From the cell containing the given text, extract its center point as [X, Y] coordinate. 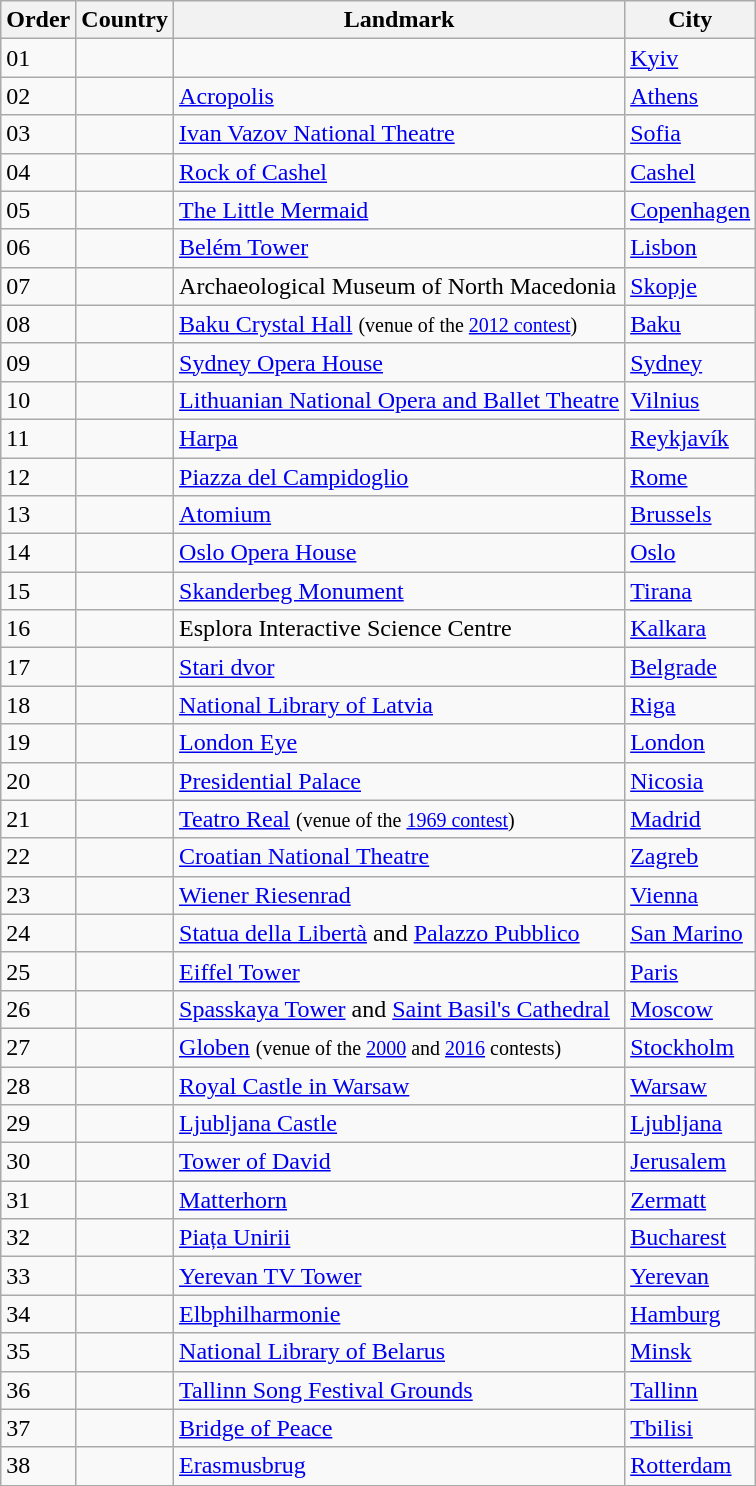
Eiffel Tower [400, 971]
Stockholm [690, 1047]
Yerevan TV Tower [400, 1276]
Belgrade [690, 667]
Bridge of Peace [400, 1428]
Baku Crystal Hall (venue of the 2012 contest) [400, 324]
08 [38, 324]
30 [38, 1162]
Croatian National Theatre [400, 857]
22 [38, 857]
Sydney [690, 362]
Atomium [400, 515]
Rome [690, 477]
14 [38, 553]
Erasmusbrug [400, 1466]
Vilnius [690, 400]
Teatro Real (venue of the 1969 contest) [400, 819]
11 [38, 438]
Archaeological Museum of North Macedonia [400, 286]
Tallinn Song Festival Grounds [400, 1390]
Sofia [690, 134]
12 [38, 477]
10 [38, 400]
23 [38, 895]
San Marino [690, 933]
38 [38, 1466]
The Little Mermaid [400, 210]
Nicosia [690, 781]
Tower of David [400, 1162]
13 [38, 515]
Ljubljana Castle [400, 1124]
Paris [690, 971]
National Library of Belarus [400, 1352]
Vienna [690, 895]
Order [38, 20]
Yerevan [690, 1276]
Oslo Opera House [400, 553]
Piața Unirii [400, 1238]
Riga [690, 705]
Belém Tower [400, 248]
Jerusalem [690, 1162]
07 [38, 286]
26 [38, 1009]
32 [38, 1238]
15 [38, 591]
Warsaw [690, 1085]
Hamburg [690, 1314]
37 [38, 1428]
Athens [690, 96]
Esplora Interactive Science Centre [400, 629]
City [690, 20]
Lithuanian National Opera and Ballet Theatre [400, 400]
Madrid [690, 819]
Harpa [400, 438]
Globen (venue of the 2000 and 2016 contests) [400, 1047]
18 [38, 705]
Presidential Palace [400, 781]
Royal Castle in Warsaw [400, 1085]
Elbphilharmonie [400, 1314]
05 [38, 210]
Piazza del Campidoglio [400, 477]
Stari dvor [400, 667]
Oslo [690, 553]
09 [38, 362]
19 [38, 743]
06 [38, 248]
Country [125, 20]
National Library of Latvia [400, 705]
Spasskaya Tower and Saint Basil's Cathedral [400, 1009]
Rock of Cashel [400, 172]
Ivan Vazov National Theatre [400, 134]
Cashel [690, 172]
Skanderbeg Monument [400, 591]
Rotterdam [690, 1466]
Zagreb [690, 857]
28 [38, 1085]
Lisbon [690, 248]
31 [38, 1200]
Matterhorn [400, 1200]
Skopje [690, 286]
01 [38, 58]
20 [38, 781]
Wiener Riesenrad [400, 895]
29 [38, 1124]
Moscow [690, 1009]
London Eye [400, 743]
Tbilisi [690, 1428]
Sydney Opera House [400, 362]
33 [38, 1276]
36 [38, 1390]
Baku [690, 324]
21 [38, 819]
Bucharest [690, 1238]
Acropolis [400, 96]
35 [38, 1352]
Reykjavík [690, 438]
Tallinn [690, 1390]
24 [38, 933]
27 [38, 1047]
Tirana [690, 591]
16 [38, 629]
Kyiv [690, 58]
03 [38, 134]
17 [38, 667]
Zermatt [690, 1200]
02 [38, 96]
Ljubljana [690, 1124]
Brussels [690, 515]
London [690, 743]
Copenhagen [690, 210]
Landmark [400, 20]
Statua della Libertà and Palazzo Pubblico [400, 933]
34 [38, 1314]
04 [38, 172]
25 [38, 971]
Kalkara [690, 629]
Minsk [690, 1352]
